Scan for the cell matching the given text and deliver its [x, y] coordinate at center. 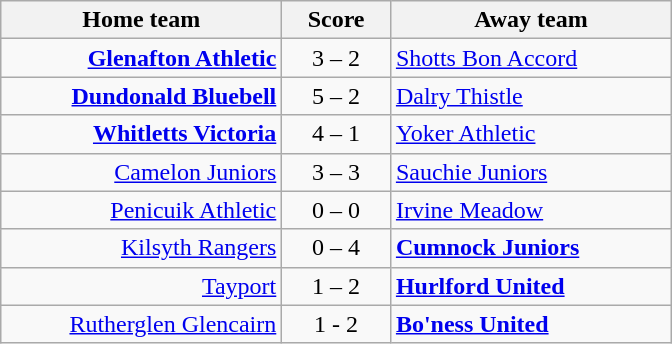
Away team [530, 20]
Shotts Bon Accord [530, 58]
Irvine Meadow [530, 210]
Tayport [142, 286]
1 – 2 [336, 286]
Hurlford United [530, 286]
Home team [142, 20]
Kilsyth Rangers [142, 248]
4 – 1 [336, 134]
Score [336, 20]
Sauchie Juniors [530, 172]
Whitletts Victoria [142, 134]
Glenafton Athletic [142, 58]
Bo'ness United [530, 324]
Rutherglen Glencairn [142, 324]
Cumnock Juniors [530, 248]
3 – 3 [336, 172]
Penicuik Athletic [142, 210]
5 – 2 [336, 96]
0 – 0 [336, 210]
Dundonald Bluebell [142, 96]
Camelon Juniors [142, 172]
3 – 2 [336, 58]
0 – 4 [336, 248]
Yoker Athletic [530, 134]
1 - 2 [336, 324]
Dalry Thistle [530, 96]
